Identify which cell holds the provided text, then report its [X, Y] central coordinate. 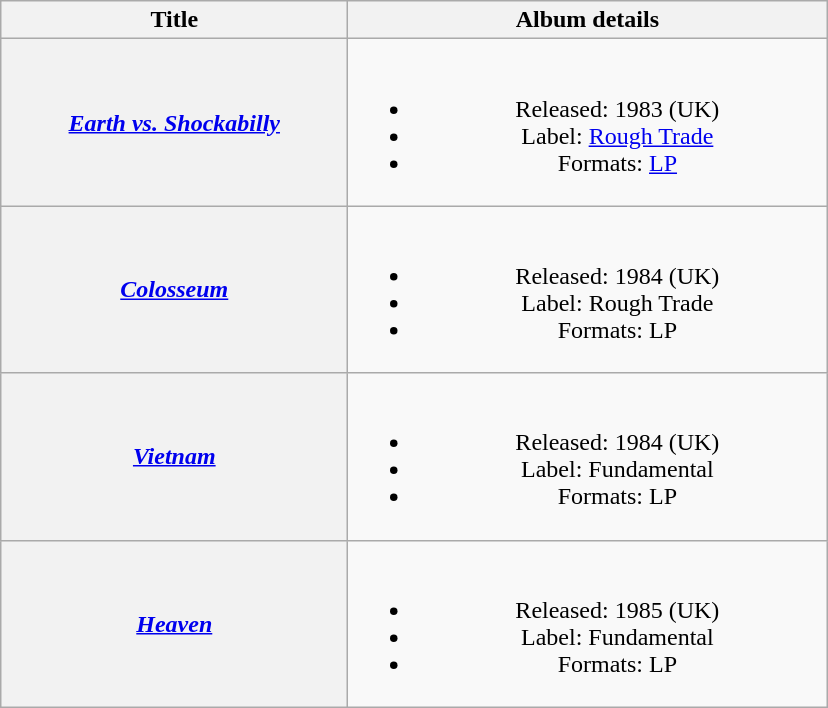
Released: 1983 (UK)Label: Rough TradeFormats: LP [588, 122]
Album details [588, 20]
Colosseum [174, 290]
Released: 1985 (UK)Label: FundamentalFormats: LP [588, 624]
Vietnam [174, 456]
Earth vs. Shockabilly [174, 122]
Heaven [174, 624]
Released: 1984 (UK)Label: Rough TradeFormats: LP [588, 290]
Released: 1984 (UK)Label: FundamentalFormats: LP [588, 456]
Title [174, 20]
